Return the [x, y] coordinate for the center point of the cell that contains the specified text.  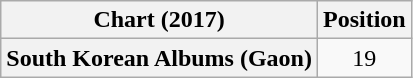
Position [364, 20]
South Korean Albums (Gaon) [160, 58]
Chart (2017) [160, 20]
19 [364, 58]
